Return (X, Y) of the center of cell containing provided text 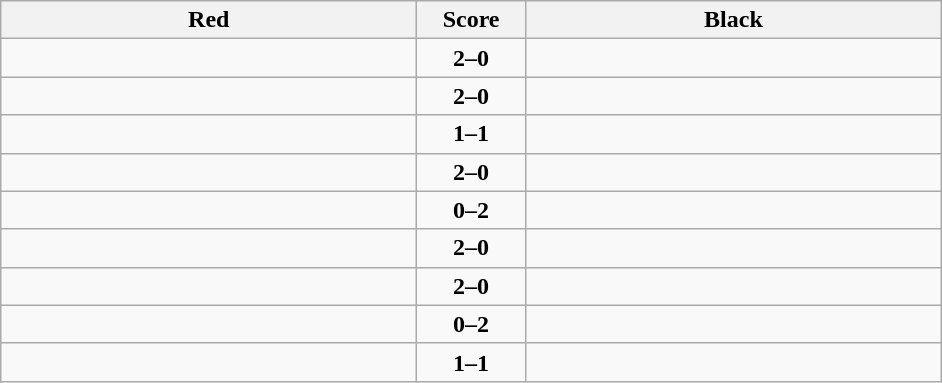
Score (472, 20)
Black (733, 20)
Red (209, 20)
